Capture the cell that displays the provided text and extract its [X, Y] central coordinate. 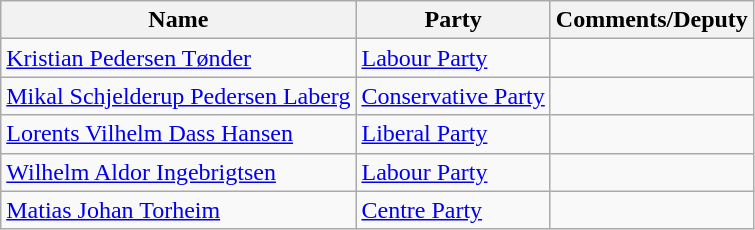
Wilhelm Aldor Ingebrigtsen [178, 172]
Comments/Deputy [652, 20]
Name [178, 20]
Matias Johan Torheim [178, 210]
Conservative Party [453, 96]
Centre Party [453, 210]
Liberal Party [453, 134]
Lorents Vilhelm Dass Hansen [178, 134]
Party [453, 20]
Kristian Pedersen Tønder [178, 58]
Mikal Schjelderup Pedersen Laberg [178, 96]
